From the cell containing the given text, extract its center point as (X, Y) coordinate. 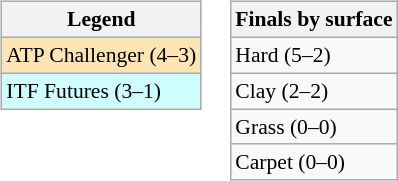
Legend (101, 20)
Clay (2–2) (314, 91)
ITF Futures (3–1) (101, 91)
Finals by surface (314, 20)
Hard (5–2) (314, 55)
Grass (0–0) (314, 127)
Carpet (0–0) (314, 162)
ATP Challenger (4–3) (101, 55)
